Determine the [x, y] coordinate at the center of the cell enclosing the given text.  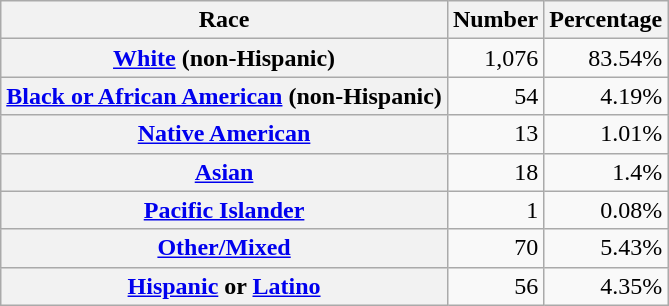
70 [495, 248]
1.01% [606, 134]
Percentage [606, 20]
1.4% [606, 172]
4.19% [606, 96]
1 [495, 210]
18 [495, 172]
Black or African American (non-Hispanic) [224, 96]
4.35% [606, 286]
0.08% [606, 210]
56 [495, 286]
Asian [224, 172]
Native American [224, 134]
Race [224, 20]
Number [495, 20]
1,076 [495, 58]
54 [495, 96]
Hispanic or Latino [224, 286]
White (non-Hispanic) [224, 58]
5.43% [606, 248]
Other/Mixed [224, 248]
13 [495, 134]
83.54% [606, 58]
Pacific Islander [224, 210]
